Return (x, y) of the center of cell containing provided text 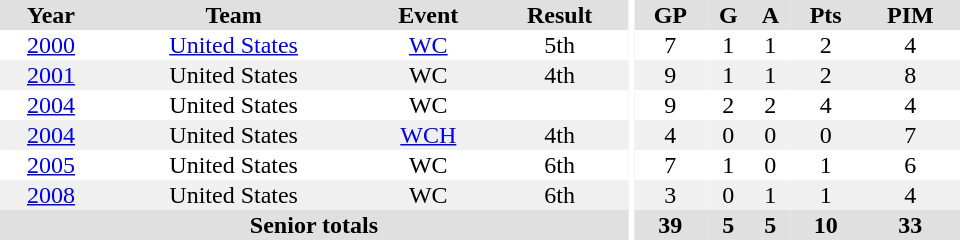
2000 (51, 45)
A (770, 15)
GP (670, 15)
G (728, 15)
2001 (51, 75)
3 (670, 195)
5th (560, 45)
8 (910, 75)
10 (826, 225)
PIM (910, 15)
Pts (826, 15)
Event (428, 15)
Year (51, 15)
WCH (428, 135)
33 (910, 225)
Team (234, 15)
Senior totals (314, 225)
39 (670, 225)
6 (910, 165)
2005 (51, 165)
2008 (51, 195)
Result (560, 15)
